Scan for the cell matching the given text and deliver its [x, y] coordinate at center. 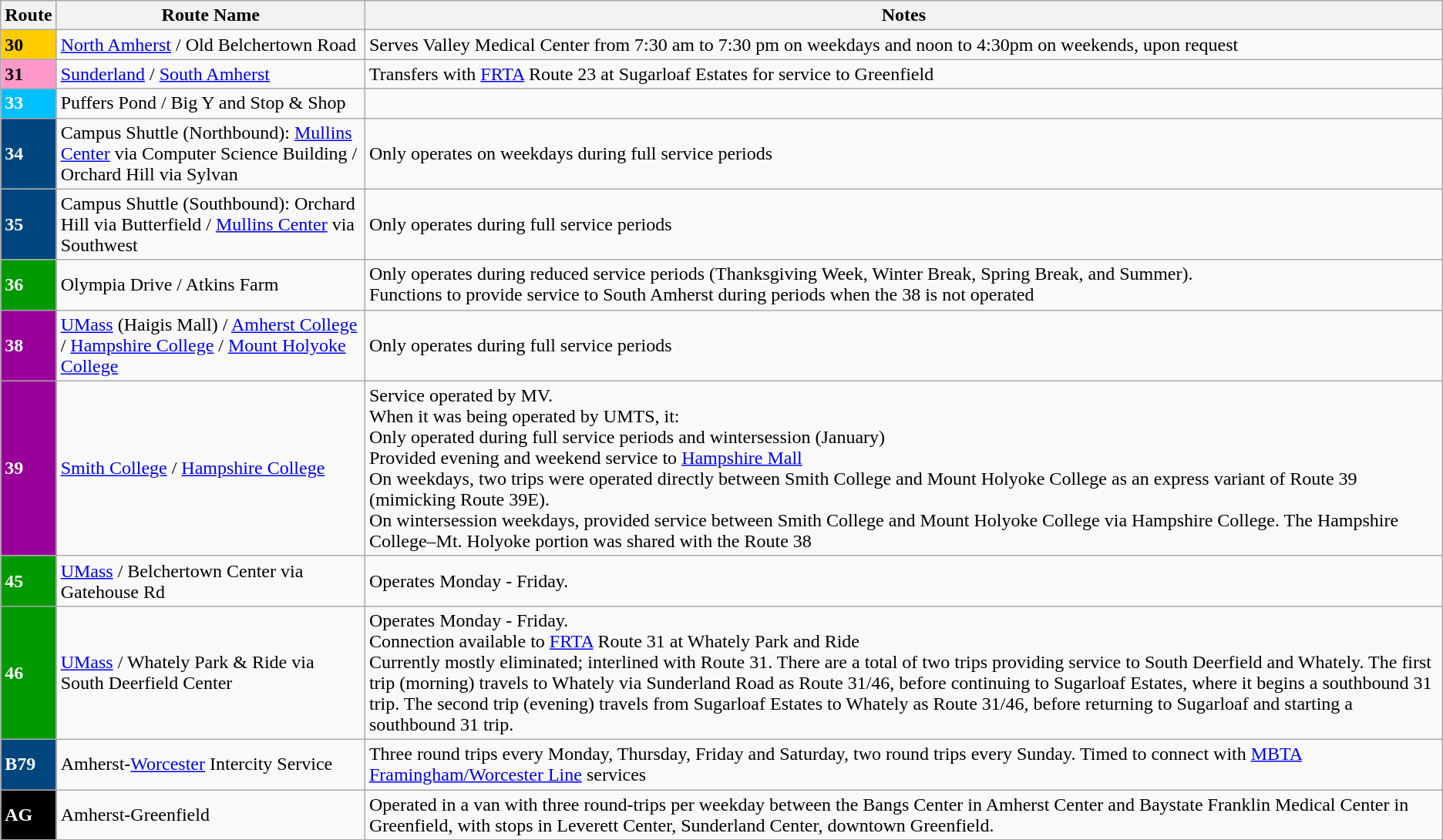
Notes [903, 15]
Campus Shuttle (Northbound): Mullins Center via Computer Science Building / Orchard Hill via Sylvan [210, 153]
Route [29, 15]
UMass / Whately Park & Ride via South Deerfield Center [210, 672]
B79 [29, 764]
Puffers Pond / Big Y and Stop & Shop [210, 103]
Sunderland / South Amherst [210, 74]
UMass (Haigis Mall) / Amherst College / Hampshire College / Mount Holyoke College [210, 345]
Operates Monday - Friday. [903, 581]
35 [29, 224]
Serves Valley Medical Center from 7:30 am to 7:30 pm on weekdays and noon to 4:30pm on weekends, upon request [903, 45]
Amherst-Greenfield [210, 814]
Only operates on weekdays during full service periods [903, 153]
Transfers with FRTA Route 23 at Sugarloaf Estates for service to Greenfield [903, 74]
33 [29, 103]
38 [29, 345]
39 [29, 469]
Route Name [210, 15]
UMass / Belchertown Center via Gatehouse Rd [210, 581]
Campus Shuttle (Southbound): Orchard Hill via Butterfield / Mullins Center via Southwest [210, 224]
30 [29, 45]
34 [29, 153]
North Amherst / Old Belchertown Road [210, 45]
AG [29, 814]
31 [29, 74]
45 [29, 581]
46 [29, 672]
Amherst-Worcester Intercity Service [210, 764]
Smith College / Hampshire College [210, 469]
36 [29, 285]
Olympia Drive / Atkins Farm [210, 285]
